Return the (x, y) coordinate for the center point of the cell that contains the specified text.  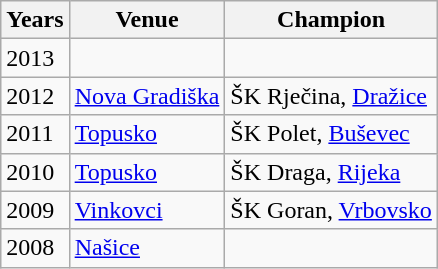
ŠK Draga, Rijeka (332, 172)
ŠK Goran, Vrbovsko (332, 210)
2012 (35, 96)
Years (35, 20)
2011 (35, 134)
2008 (35, 248)
Venue (147, 20)
ŠK Polet, Buševec (332, 134)
ŠK Rječina, Dražice (332, 96)
2013 (35, 58)
Našice (147, 248)
Champion (332, 20)
2010 (35, 172)
2009 (35, 210)
Vinkovci (147, 210)
Nova Gradiška (147, 96)
